Provide the [X, Y] coordinate of the cell's center where the given text is located.  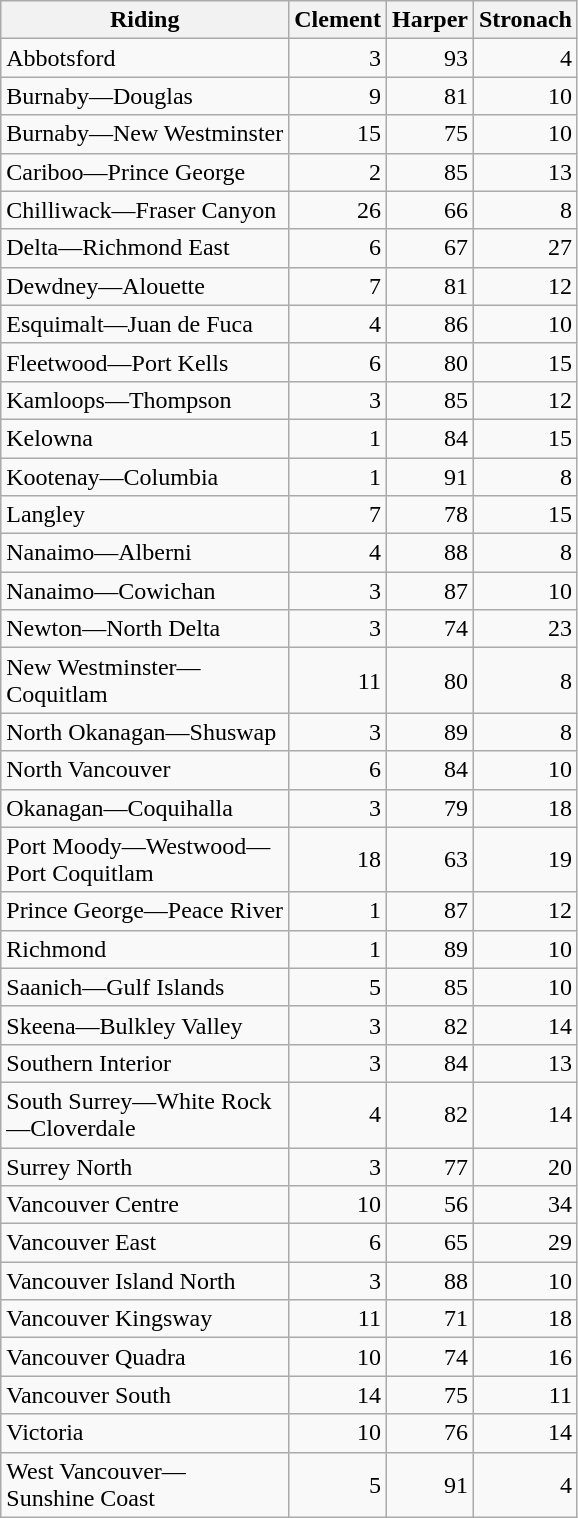
North Vancouver [145, 770]
20 [525, 1167]
Vancouver East [145, 1243]
Cariboo—Prince George [145, 172]
Saanich—Gulf Islands [145, 987]
Nanaimo—Alberni [145, 553]
South Surrey—White Rock—Cloverdale [145, 1114]
Southern Interior [145, 1063]
Vancouver Quadra [145, 1357]
Dewdney—Alouette [145, 286]
77 [430, 1167]
Delta—Richmond East [145, 248]
71 [430, 1319]
23 [525, 629]
56 [430, 1205]
76 [430, 1433]
Chilliwack—Fraser Canyon [145, 210]
Prince George—Peace River [145, 911]
Nanaimo—Cowichan [145, 591]
Riding [145, 20]
16 [525, 1357]
Port Moody—Westwood—Port Coquitlam [145, 860]
Richmond [145, 949]
29 [525, 1243]
63 [430, 860]
79 [430, 808]
Burnaby—Douglas [145, 96]
Victoria [145, 1433]
Okanagan—Coquihalla [145, 808]
27 [525, 248]
Surrey North [145, 1167]
9 [338, 96]
26 [338, 210]
67 [430, 248]
Esquimalt—Juan de Fuca [145, 324]
Vancouver South [145, 1395]
Kootenay—Columbia [145, 477]
19 [525, 860]
78 [430, 515]
65 [430, 1243]
Vancouver Centre [145, 1205]
Newton—North Delta [145, 629]
Vancouver Island North [145, 1281]
North Okanagan—Shuswap [145, 732]
Clement [338, 20]
Abbotsford [145, 58]
Burnaby—New Westminster [145, 134]
New Westminster—Coquitlam [145, 680]
Fleetwood—Port Kells [145, 362]
86 [430, 324]
2 [338, 172]
Kamloops—Thompson [145, 400]
West Vancouver—Sunshine Coast [145, 1484]
Kelowna [145, 438]
34 [525, 1205]
93 [430, 58]
Harper [430, 20]
66 [430, 210]
Langley [145, 515]
Vancouver Kingsway [145, 1319]
Stronach [525, 20]
Skeena—Bulkley Valley [145, 1025]
